For the text-containing cell, return its midpoint in [x, y] coordinate format. 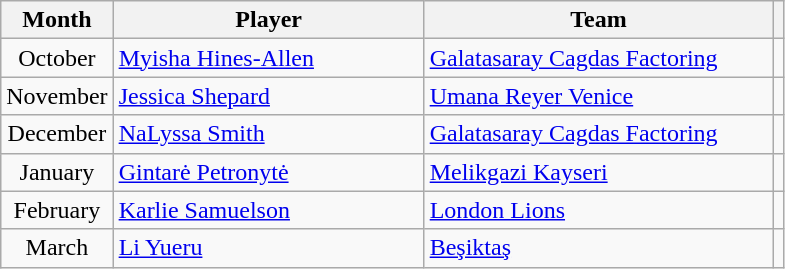
Team [598, 20]
Month [57, 20]
Player [268, 20]
NaLyssa Smith [268, 134]
Umana Reyer Venice [598, 96]
Gintarė Petronytė [268, 172]
February [57, 210]
Li Yueru [268, 248]
November [57, 96]
London Lions [598, 210]
Karlie Samuelson [268, 210]
Melikgazi Kayseri [598, 172]
January [57, 172]
Myisha Hines-Allen [268, 58]
October [57, 58]
December [57, 134]
Beşiktaş [598, 248]
Jessica Shepard [268, 96]
March [57, 248]
